Determine the [X, Y] coordinate at the center of the cell enclosing the given text.  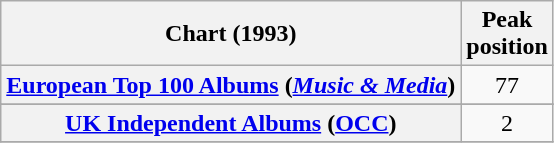
UK Independent Albums (OCC) [231, 123]
Peakposition [507, 34]
Chart (1993) [231, 34]
2 [507, 123]
European Top 100 Albums (Music & Media) [231, 85]
77 [507, 85]
